Determine the (X, Y) coordinate at the center of the cell enclosing the given text.  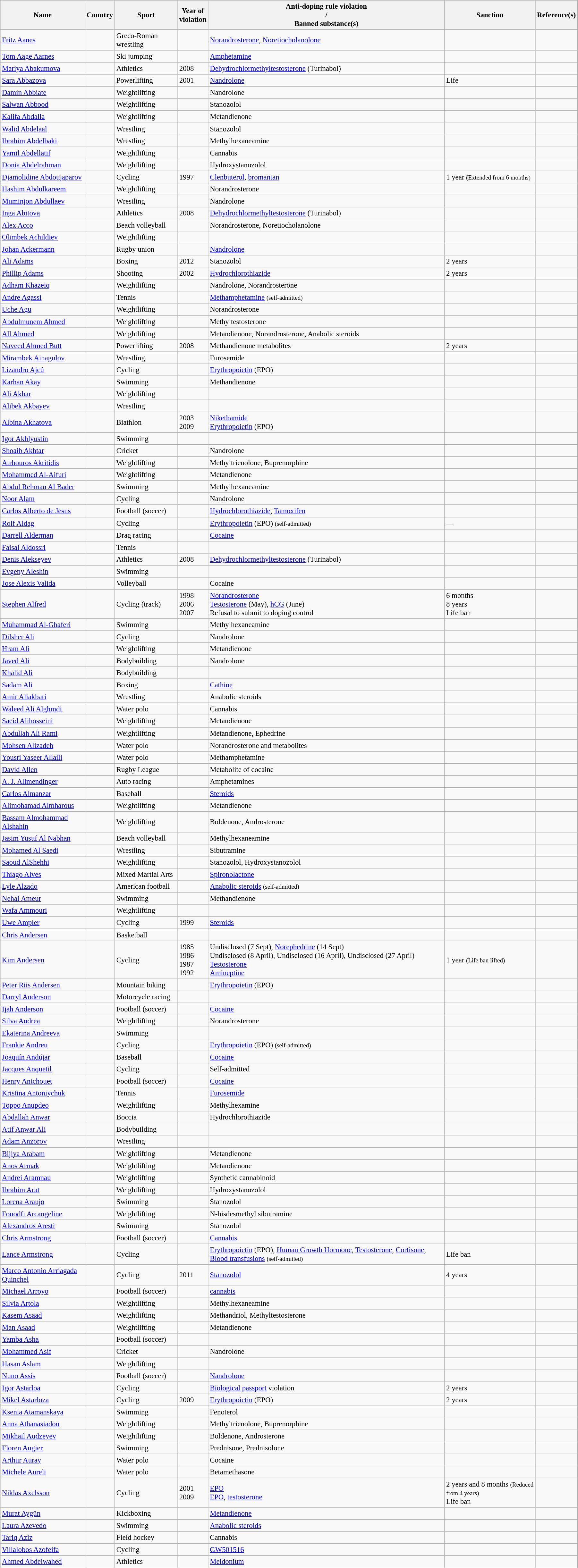
Bijiya Arabam (43, 1153)
Lizandro Ajcú (43, 370)
Igor Akhlyustin (43, 439)
Mohammed Al-Aifuri (43, 475)
Anos Armak (43, 1166)
Evgeny Aleshin (43, 571)
Carlos Alberto de Jesus (43, 511)
Hydrochlorothiazide, Tamoxifen (327, 511)
2001 2009 (193, 1493)
Jacques Anquetil (43, 1069)
Reference(s) (557, 15)
Henry Antchouet (43, 1081)
Rugby union (146, 249)
2 years and 8 months (Reduced from 4 years) Life ban (490, 1493)
Thiago Alves (43, 875)
6 months 8 years Life ban (490, 604)
Yousri Yaseer Allaili (43, 757)
Motorcycle racing (146, 997)
Stephen Alfred (43, 604)
Hram Ali (43, 649)
1 year (Life ban lifted) (490, 960)
Noor Alam (43, 499)
Yamba Asha (43, 1340)
Muminjon Abdullaev (43, 201)
Ksenia Atamanskaya (43, 1412)
Fritz Aanes (43, 40)
Carlos Almanzar (43, 793)
Igor Astarloa (43, 1388)
Andrei Aramnau (43, 1178)
Volleyball (146, 583)
Wafa Ammouri (43, 911)
Niklas Axelsson (43, 1493)
Adam Anzorov (43, 1142)
NorandrosteroneTestosterone (May), hCG (June) Refusal to submit to doping control (327, 604)
EPO EPO, testosterone (327, 1493)
Mountain biking (146, 985)
Erythropoietin (EPO), Human Growth Hormone, Testosterone, Cortisone, Blood transfusions (self-admitted) (327, 1254)
Ijah Anderson (43, 1009)
Life (490, 80)
Year of violation (193, 15)
1999 (193, 923)
Tom Aage Aarnes (43, 56)
2002 (193, 273)
Metandienone, Ephedrine (327, 733)
Karhan Akay (43, 382)
Kickboxing (146, 1513)
Waleed Ali Alghmdi (43, 709)
Sport (146, 15)
Lyle Alzado (43, 886)
Amphetamines (327, 782)
Naveed Ahmed Butt (43, 346)
Chris Andersen (43, 935)
1998 2006 2007 (193, 604)
Lance Armstrong (43, 1254)
Fouodfi Arcangeline (43, 1214)
Drag racing (146, 535)
Floren Augier (43, 1448)
Silvia Artola (43, 1304)
Darryl Anderson (43, 997)
4 years (490, 1275)
Mariya Abakumova (43, 69)
Shoaib Akhtar (43, 451)
2011 (193, 1275)
Ibrahim Abdelbaki (43, 141)
Clenbuterol, bromantan (327, 177)
Faisal Aldossri (43, 547)
Murat Aygün (43, 1513)
Fenoterol (327, 1412)
Ahmed Abdelwahed (43, 1562)
1997 (193, 177)
Abdullah Ali Rami (43, 733)
1985198619871992 (193, 960)
Hasan Aslam (43, 1364)
Alimohamad Almharous (43, 806)
Anti-doping rule violation/Banned substance(s) (327, 15)
Kalifa Abdalla (43, 117)
Betamethasone (327, 1472)
Khalid Ali (43, 673)
Rugby League (146, 769)
Ski jumping (146, 56)
American football (146, 886)
Atrhouros Akritidis (43, 463)
Joaquín Andújar (43, 1057)
Amphetamine (327, 56)
2012 (193, 261)
Methylhexamine (327, 1105)
Sara Abbazova (43, 80)
2001 (193, 80)
Damin Abbiate (43, 93)
Jasim Yusuf Al Nabhan (43, 838)
Mohamed Al Saedi (43, 851)
Alexandros Aresti (43, 1226)
Name (43, 15)
Ali Akbar (43, 394)
Rolf Aldag (43, 523)
Chris Armstrong (43, 1238)
Laura Azevedo (43, 1526)
Nehal Ameur (43, 899)
Ekaterina Andreeva (43, 1033)
1 year (Extended from 6 months) (490, 177)
Alex Acco (43, 225)
— (490, 523)
Mohsen Alizadeh (43, 745)
Phillip Adams (43, 273)
Saeid Alihosseini (43, 721)
cannabis (327, 1291)
Shooting (146, 273)
Michael Arroyo (43, 1291)
Michele Aureli (43, 1472)
Mixed Martial Arts (146, 875)
Metabolite of cocaine (327, 769)
Uche Agu (43, 310)
Biathlon (146, 423)
Country (100, 15)
Sadam Ali (43, 685)
Spironolactone (327, 875)
Norandrosterone and metabolites (327, 745)
Methamphetamine (327, 757)
Abdul Rehman Al Bader (43, 487)
Darrell Alderman (43, 535)
Inga Abitova (43, 213)
Man Asaad (43, 1328)
Djamolidine Abdoujaparov (43, 177)
Tariq Aziz (43, 1538)
Hashim Abdulkareem (43, 189)
Abdulmunem Ahmed (43, 322)
Ibrahim Arat (43, 1190)
Andre Agassi (43, 298)
Kim Andersen (43, 960)
Boccia (146, 1117)
Alibek Akbayev (43, 406)
Donia Abdelrahman (43, 165)
20032009 (193, 423)
Toppo Anupdeo (43, 1105)
Salwan Abbood (43, 105)
Saoud AlShehhi (43, 862)
Abdallah Anwar (43, 1117)
Self-admitted (327, 1069)
Walid Abdelaal (43, 129)
Auto racing (146, 782)
Bassam Almohammad Alshahin (43, 822)
Villalobos Azofeifa (43, 1550)
Field hockey (146, 1538)
Methandriol, Methyltestosterone (327, 1315)
Methamphetamine (self-admitted) (327, 298)
Basketball (146, 935)
Silva Andrea (43, 1021)
Olimbek Achildiev (43, 237)
Metandienone, Norandrosterone, Anabolic steroids (327, 334)
Nuno Assis (43, 1376)
GW501516 (327, 1550)
Mikel Astarloza (43, 1400)
Johan Ackermann (43, 249)
NikethamideErythropoietin (EPO) (327, 423)
Albina Akhatova (43, 423)
All Ahmed (43, 334)
Mikhail Audzeyev (43, 1436)
Life ban (490, 1254)
Cathine (327, 685)
Meldonium (327, 1562)
Cycling (track) (146, 604)
Anabolic steroids (self-admitted) (327, 886)
Amir Aliakbari (43, 697)
Stanozolol, Hydroxystanozolol (327, 862)
Nandrolone, Norandrosterone (327, 285)
Synthetic cannabinoid (327, 1178)
Dilsher Ali (43, 637)
Jose Alexis Valida (43, 583)
Frankie Andreu (43, 1045)
David Allen (43, 769)
Greco-Roman wrestling (146, 40)
Mirambek Ainagulov (43, 358)
Muhammad Al-Ghaferi (43, 625)
Lorena Araujo (43, 1202)
Undisclosed (7 Sept), Norephedrine (14 Sept)Undisclosed (8 April), Undisclosed (16 April), Undisclosed (27 April) Testosterone Amineptine (327, 960)
Javed Ali (43, 661)
Ali Adams (43, 261)
Denis Alekseyev (43, 559)
Sanction (490, 15)
Biological passport violation (327, 1388)
Methandienone metabolites (327, 346)
Prednisone, Prednisolone (327, 1448)
Peter Riis Andersen (43, 985)
Uwe Ampler (43, 923)
Adham Khazeiq (43, 285)
Methyltestosterone (327, 322)
Atif Anwar Ali (43, 1129)
Kristina Antoniychuk (43, 1093)
Sibutramine (327, 851)
N-bisdesmethyl sibutramine (327, 1214)
2009 (193, 1400)
Kasem Asaad (43, 1315)
Arthur Auray (43, 1460)
A. J. Allmendinger (43, 782)
Anna Athanasiadou (43, 1424)
Mohammed Asif (43, 1352)
Marco Antonio Arriagada Quinchel (43, 1275)
Yamil Abdellatif (43, 153)
